Output the (x, y) coordinate of the center of the cell containing the given text.  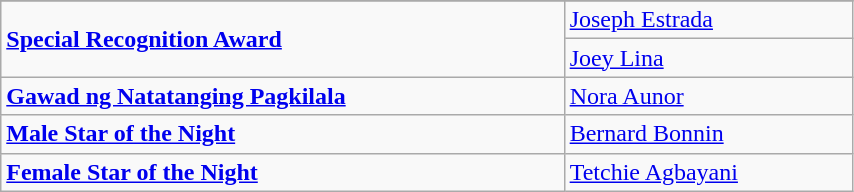
Tetchie Agbayani (708, 172)
Joseph Estrada (708, 20)
Bernard Bonnin (708, 134)
Joey Lina (708, 58)
Special Recognition Award (282, 39)
Male Star of the Night (282, 134)
Gawad ng Natatanging Pagkilala (282, 96)
Female Star of the Night (282, 172)
Nora Aunor (708, 96)
